Search for the cell housing the specified text and yield its [x, y] center coordinate. 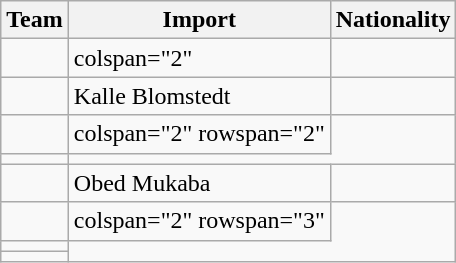
Nationality [393, 20]
colspan="2" rowspan="3" [199, 221]
colspan="2" [199, 58]
Kalle Blomstedt [199, 96]
colspan="2" rowspan="2" [199, 134]
Obed Mukaba [199, 183]
Team [35, 20]
Import [199, 20]
